Provide the [x, y] coordinate of the cell's center where the given text is located.  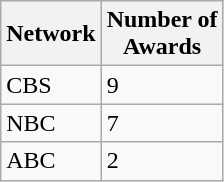
ABC [51, 161]
9 [162, 85]
Network [51, 34]
NBC [51, 123]
7 [162, 123]
CBS [51, 85]
2 [162, 161]
Number ofAwards [162, 34]
